Detect which cell encompasses the target text, then output its [X, Y] center coordinate. 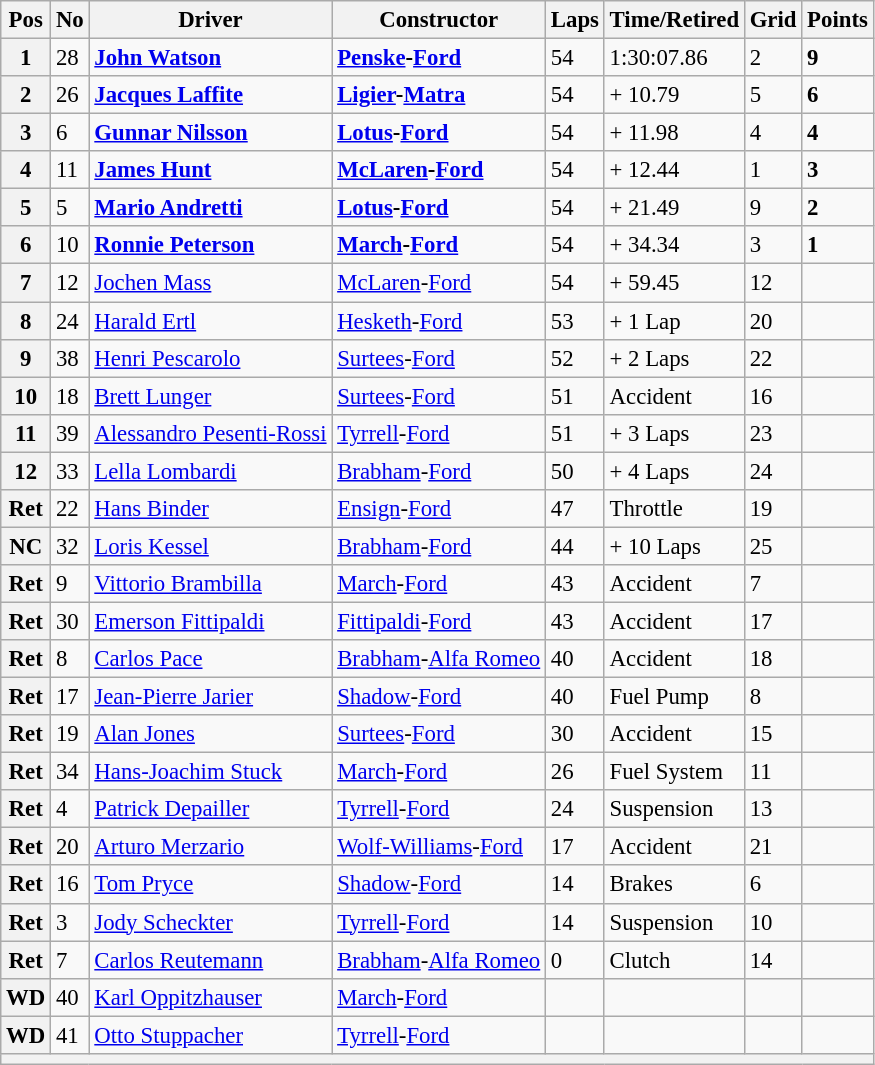
47 [576, 509]
23 [772, 433]
25 [772, 546]
Penske-Ford [439, 58]
Jacques Laffite [210, 95]
+ 12.44 [674, 170]
Otto Stuppacher [210, 1035]
Lella Lombardi [210, 471]
John Watson [210, 58]
Brakes [674, 885]
15 [772, 734]
Fittipaldi-Ford [439, 621]
Gunnar Nilsson [210, 133]
Tom Pryce [210, 885]
+ 4 Laps [674, 471]
Ronnie Peterson [210, 245]
Ligier-Matra [439, 95]
34 [70, 772]
Fuel Pump [674, 697]
NC [26, 546]
Throttle [674, 509]
Karl Oppitzhauser [210, 997]
13 [772, 809]
Grid [772, 20]
44 [576, 546]
53 [576, 321]
+ 1 Lap [674, 321]
+ 3 Laps [674, 433]
No [70, 20]
1:30:07.86 [674, 58]
+ 59.45 [674, 283]
James Hunt [210, 170]
50 [576, 471]
Time/Retired [674, 20]
Alan Jones [210, 734]
21 [772, 847]
Laps [576, 20]
Emerson Fittipaldi [210, 621]
+ 10 Laps [674, 546]
Patrick Depailler [210, 809]
Hesketh-Ford [439, 321]
Henri Pescarolo [210, 358]
33 [70, 471]
+ 11.98 [674, 133]
Wolf-Williams-Ford [439, 847]
Driver [210, 20]
+ 2 Laps [674, 358]
Carlos Pace [210, 659]
Brett Lunger [210, 396]
+ 34.34 [674, 245]
38 [70, 358]
28 [70, 58]
39 [70, 433]
Arturo Merzario [210, 847]
Constructor [439, 20]
Jochen Mass [210, 283]
0 [576, 960]
32 [70, 546]
41 [70, 1035]
Loris Kessel [210, 546]
Jody Scheckter [210, 922]
Ensign-Ford [439, 509]
Jean-Pierre Jarier [210, 697]
Vittorio Brambilla [210, 584]
Harald Ertl [210, 321]
Fuel System [674, 772]
Clutch [674, 960]
Alessandro Pesenti-Rossi [210, 433]
52 [576, 358]
+ 10.79 [674, 95]
Carlos Reutemann [210, 960]
Pos [26, 20]
Hans Binder [210, 509]
Mario Andretti [210, 208]
Hans-Joachim Stuck [210, 772]
+ 21.49 [674, 208]
Points [838, 20]
